Output the (x, y) coordinate of the center of the cell containing the given text.  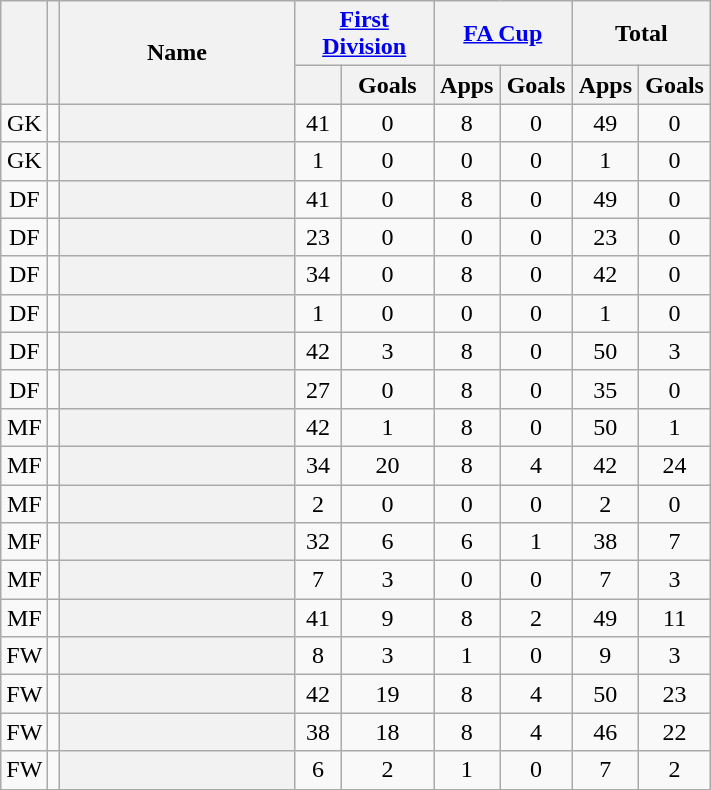
35 (606, 389)
20 (387, 465)
24 (675, 465)
Total (642, 34)
19 (387, 694)
32 (318, 542)
First Division (364, 34)
46 (606, 732)
18 (387, 732)
22 (675, 732)
Name (177, 52)
FA Cup (504, 34)
27 (318, 389)
11 (675, 618)
